For the text-containing cell, return its midpoint in [X, Y] coordinate format. 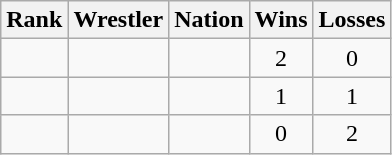
Losses [352, 20]
Wrestler [118, 20]
Rank [34, 20]
Wins [281, 20]
Nation [209, 20]
